Capture the cell that displays the provided text and extract its [X, Y] central coordinate. 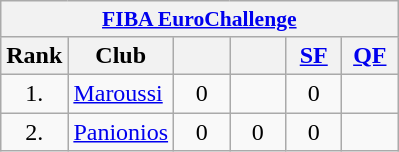
SF [314, 55]
Maroussi [121, 93]
QF [370, 55]
Rank [34, 55]
Panionios [121, 131]
Club [121, 55]
2. [34, 131]
FIBA EuroChallenge [200, 19]
1. [34, 93]
